From the cell containing the given text, extract its center point as (X, Y) coordinate. 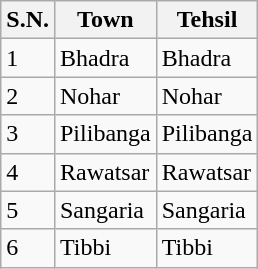
3 (28, 134)
5 (28, 210)
S.N. (28, 20)
1 (28, 58)
Tehsil (207, 20)
4 (28, 172)
2 (28, 96)
Town (105, 20)
6 (28, 248)
